Pinpoint the cell where the given text exists, returning its [x, y] midpoint coordinate. 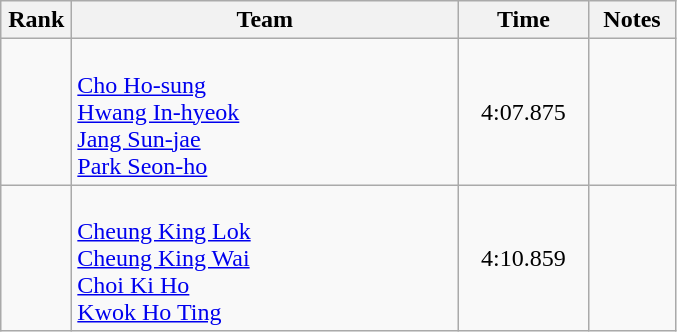
Rank [36, 20]
4:07.875 [524, 112]
Team [265, 20]
Time [524, 20]
Cho Ho-sungHwang In-hyeokJang Sun-jaePark Seon-ho [265, 112]
Notes [632, 20]
Cheung King LokCheung King WaiChoi Ki HoKwok Ho Ting [265, 258]
4:10.859 [524, 258]
